Identify which cell holds the provided text, then report its (x, y) central coordinate. 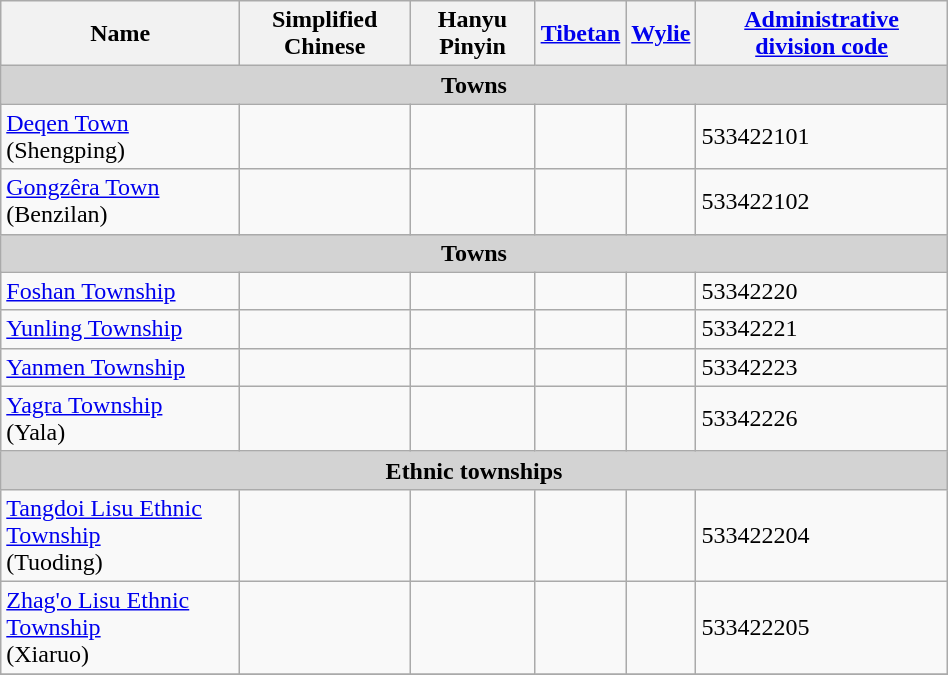
533422102 (822, 202)
Gongzêra Town(Benzilan) (120, 202)
Yunling Township (120, 329)
Administrative division code (822, 34)
Deqen Town(Shengping) (120, 136)
53342223 (822, 367)
53342221 (822, 329)
Tangdoi Lisu Ethnic Township(Tuoding) (120, 535)
Name (120, 34)
53342226 (822, 418)
Simplified Chinese (325, 34)
Hanyu Pinyin (472, 34)
533422204 (822, 535)
Ethnic townships (474, 470)
533422205 (822, 627)
Yagra Township(Yala) (120, 418)
Tibetan (580, 34)
Zhag'o Lisu Ethnic Township(Xiaruo) (120, 627)
Wylie (661, 34)
53342220 (822, 291)
Foshan Township (120, 291)
533422101 (822, 136)
Yanmen Township (120, 367)
